Return the (x, y) coordinate for the center point of the cell that contains the specified text.  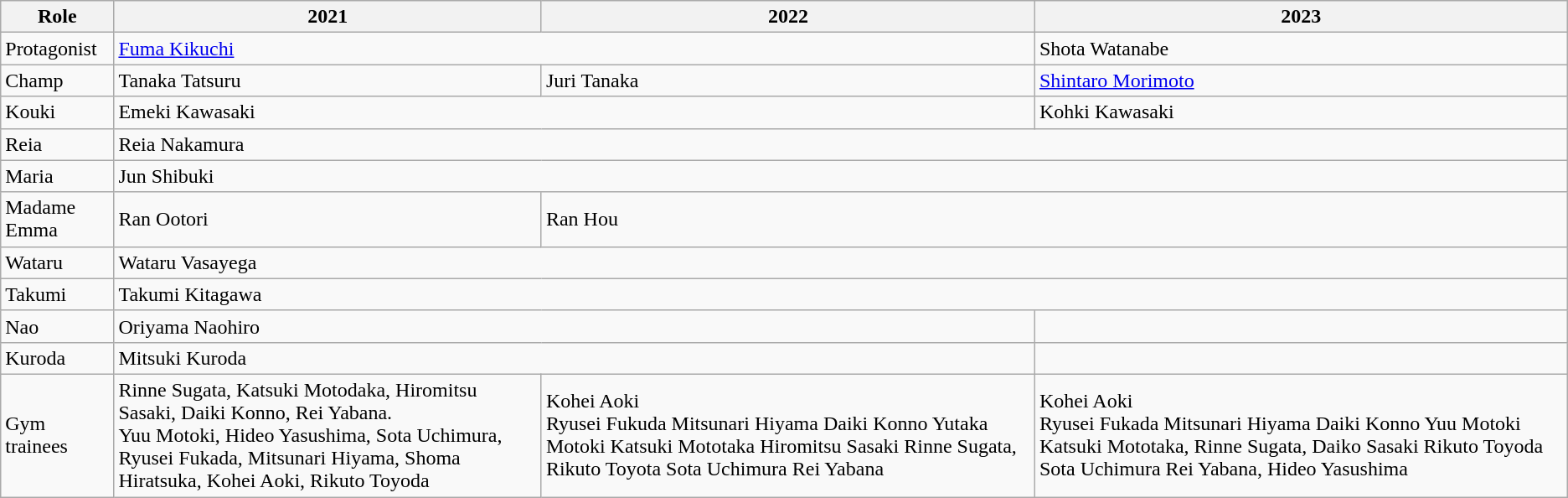
Kuroda (57, 358)
Protagonist (57, 49)
Wataru (57, 262)
Emeki Kawasaki (575, 112)
Shintaro Morimoto (1301, 80)
Oriyama Naohiro (575, 326)
Ran Hou (1054, 220)
2023 (1301, 17)
Reia Nakamura (841, 144)
Kouki (57, 112)
Juri Tanaka (787, 80)
Maria (57, 176)
Tanaka Tatsuru (328, 80)
Shota Watanabe (1301, 49)
Takumi (57, 294)
Kohki Kawasaki (1301, 112)
Gym trainees (57, 435)
Jun Shibuki (841, 176)
Role (57, 17)
Nao (57, 326)
Ran Ootori (328, 220)
2022 (787, 17)
Madame Emma (57, 220)
Reia (57, 144)
2021 (328, 17)
Fuma Kikuchi (575, 49)
Wataru Vasayega (841, 262)
Mitsuki Kuroda (575, 358)
Takumi Kitagawa (841, 294)
Champ (57, 80)
